Scan for the cell matching the given text and deliver its [x, y] coordinate at center. 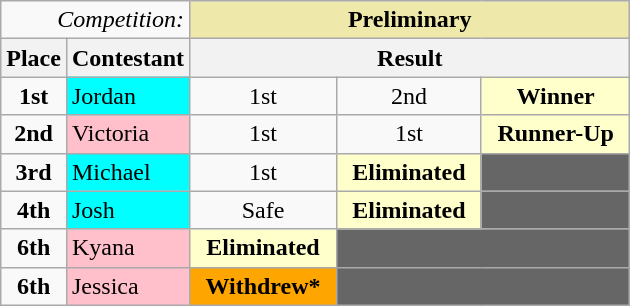
Result [410, 58]
Jordan [128, 96]
Victoria [128, 134]
Jessica [128, 286]
Josh [128, 210]
Place [34, 58]
Winner [556, 96]
Kyana [128, 248]
Preliminary [410, 20]
Competition: [96, 20]
Contestant [128, 58]
4th [34, 210]
Withdrew* [264, 286]
Safe [264, 210]
Michael [128, 172]
3rd [34, 172]
Runner-Up [556, 134]
